Return [x, y] of the center of cell containing provided text 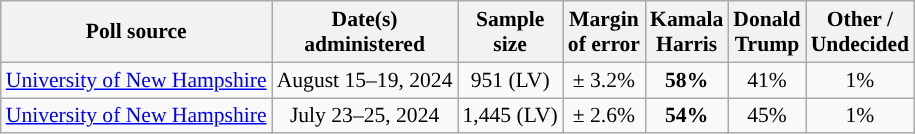
± 3.2% [604, 80]
41% [766, 80]
Other /Undecided [860, 32]
45% [766, 116]
Marginof error [604, 32]
Poll source [136, 32]
58% [686, 80]
Date(s)administered [365, 32]
DonaldTrump [766, 32]
54% [686, 116]
± 2.6% [604, 116]
Samplesize [510, 32]
KamalaHarris [686, 32]
August 15–19, 2024 [365, 80]
July 23–25, 2024 [365, 116]
1,445 (LV) [510, 116]
951 (LV) [510, 80]
